Search for the cell housing the specified text and yield its [X, Y] center coordinate. 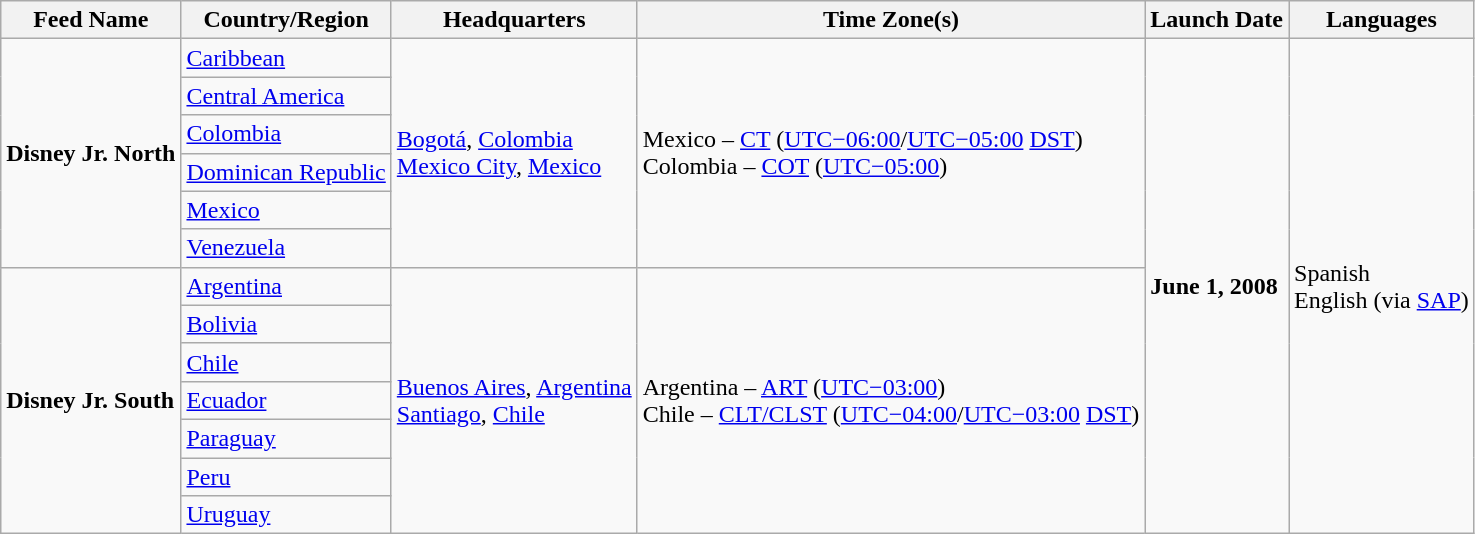
Mexico [286, 210]
Bogotá, ColombiaMexico City, Mexico [514, 153]
Disney Jr. South [91, 400]
Time Zone(s) [891, 20]
Central America [286, 96]
Mexico – CT (UTC−06:00/UTC−05:00 DST)Colombia – COT (UTC−05:00) [891, 153]
Uruguay [286, 515]
Paraguay [286, 438]
Launch Date [1217, 20]
Dominican Republic [286, 172]
Buenos Aires, ArgentinaSantiago, Chile [514, 400]
Country/Region [286, 20]
SpanishEnglish (via SAP) [1382, 286]
Bolivia [286, 324]
Feed Name [91, 20]
Headquarters [514, 20]
Colombia [286, 134]
Disney Jr. North [91, 153]
Ecuador [286, 400]
Argentina – ART (UTC−03:00) Chile – CLT/CLST (UTC−04:00/UTC−03:00 DST) [891, 400]
Venezuela [286, 248]
June 1, 2008 [1217, 286]
Argentina [286, 286]
Chile [286, 362]
Peru [286, 477]
Languages [1382, 20]
Caribbean [286, 58]
